From the cell containing the given text, extract its center point as [x, y] coordinate. 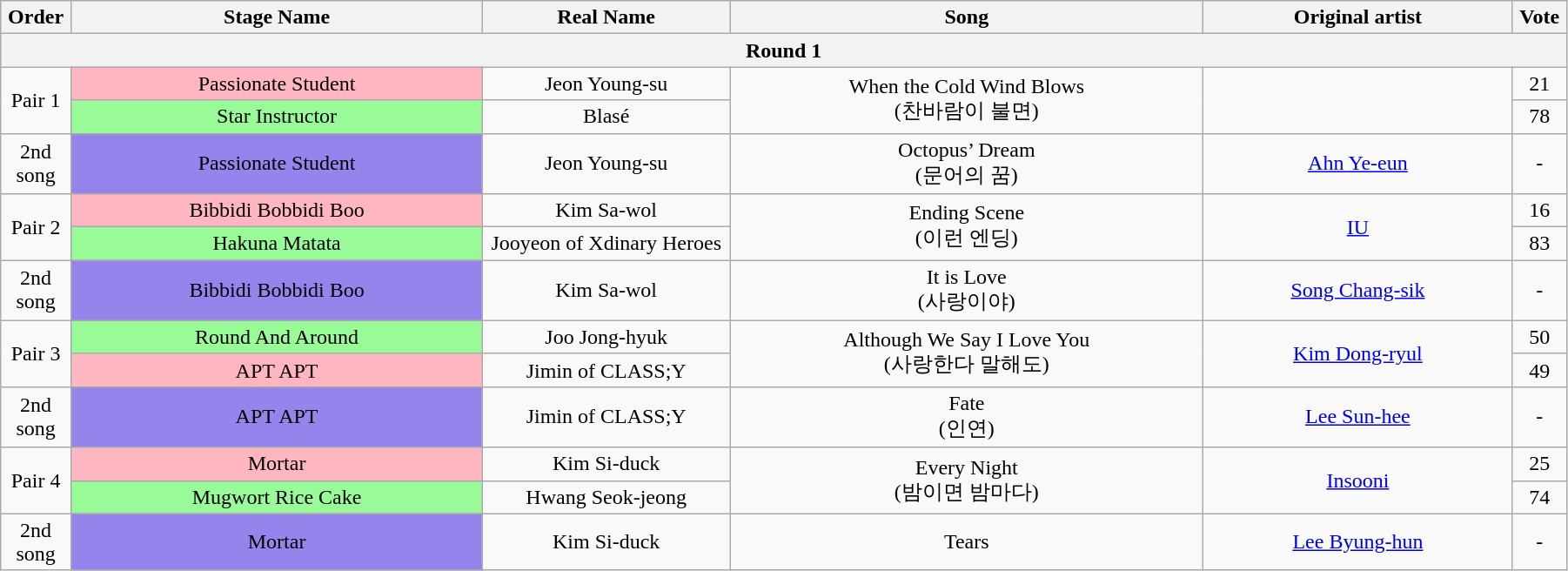
Star Instructor [277, 117]
Ending Scene(이런 엔딩) [967, 227]
Tears [967, 541]
Vote [1540, 17]
25 [1540, 464]
Pair 3 [37, 353]
Hakuna Matata [277, 244]
Jooyeon of Xdinary Heroes [606, 244]
Lee Sun-hee [1357, 417]
Lee Byung-hun [1357, 541]
49 [1540, 370]
IU [1357, 227]
Round 1 [784, 50]
Stage Name [277, 17]
Every Night(밤이면 밤마다) [967, 480]
Fate(인연) [967, 417]
Mugwort Rice Cake [277, 497]
Song Chang-sik [1357, 291]
Pair 1 [37, 100]
Joo Jong-hyuk [606, 337]
Octopus’ Dream(문어의 꿈) [967, 164]
74 [1540, 497]
78 [1540, 117]
Blasé [606, 117]
21 [1540, 84]
It is Love(사랑이야) [967, 291]
Pair 2 [37, 227]
Order [37, 17]
Hwang Seok-jeong [606, 497]
Round And Around [277, 337]
Kim Dong-ryul [1357, 353]
Insooni [1357, 480]
Real Name [606, 17]
Original artist [1357, 17]
16 [1540, 211]
Although We Say I Love You(사랑한다 말해도) [967, 353]
83 [1540, 244]
When the Cold Wind Blows(찬바람이 불면) [967, 100]
Ahn Ye-eun [1357, 164]
50 [1540, 337]
Song [967, 17]
Pair 4 [37, 480]
